Return (X, Y) of the center of cell containing provided text 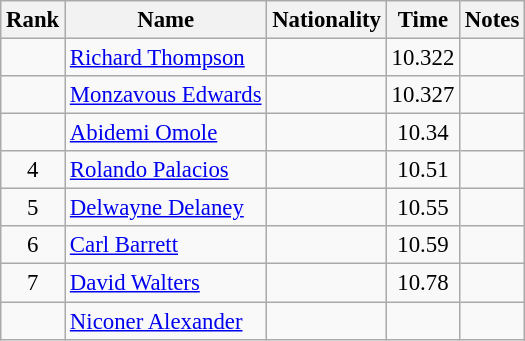
Niconer Alexander (166, 321)
Abidemi Omole (166, 133)
Carl Barrett (166, 245)
Rolando Palacios (166, 170)
Rank (33, 20)
Nationality (326, 20)
Time (422, 20)
7 (33, 283)
David Walters (166, 283)
6 (33, 245)
Notes (492, 20)
10.55 (422, 208)
4 (33, 170)
10.78 (422, 283)
Richard Thompson (166, 58)
10.59 (422, 245)
10.327 (422, 95)
Delwayne Delaney (166, 208)
10.34 (422, 133)
Monzavous Edwards (166, 95)
5 (33, 208)
10.322 (422, 58)
Name (166, 20)
10.51 (422, 170)
